Provide the (x, y) coordinate of the cell's center where the given text is located.  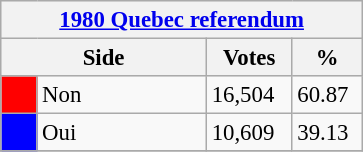
16,504 (249, 95)
39.13 (328, 133)
60.87 (328, 95)
Side (104, 58)
Votes (249, 58)
Oui (122, 133)
10,609 (249, 133)
1980 Quebec referendum (182, 20)
% (328, 58)
Non (122, 95)
